Identify which cell holds the provided text, then report its (x, y) central coordinate. 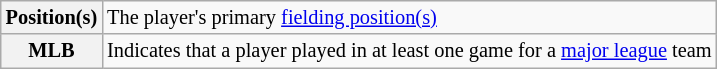
MLB (52, 51)
Indicates that a player played in at least one game for a major league team (409, 51)
Position(s) (52, 17)
The player's primary fielding position(s) (409, 17)
